Identify which cell holds the provided text, then report its [x, y] central coordinate. 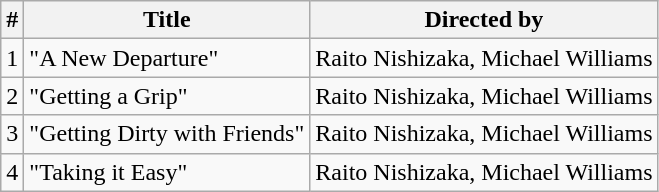
"A New Departure" [167, 58]
2 [12, 96]
"Getting a Grip" [167, 96]
1 [12, 58]
3 [12, 134]
"Taking it Easy" [167, 172]
# [12, 20]
"Getting Dirty with Friends" [167, 134]
4 [12, 172]
Title [167, 20]
Directed by [484, 20]
